Search for the cell housing the specified text and yield its [X, Y] center coordinate. 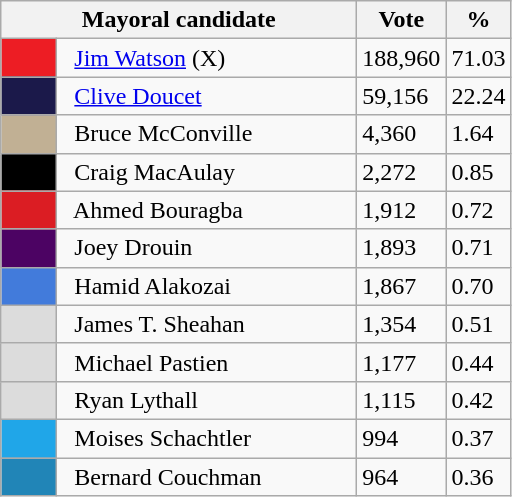
2,272 [402, 172]
964 [402, 477]
188,960 [402, 58]
0.71 [478, 248]
994 [402, 438]
Vote [402, 20]
0.36 [478, 477]
Clive Doucet [207, 96]
Michael Pastien [207, 362]
0.44 [478, 362]
Mayoral candidate [179, 20]
1.64 [478, 134]
0.70 [478, 286]
0.37 [478, 438]
Bernard Couchman [207, 477]
Moises Schachtler [207, 438]
% [478, 20]
Joey Drouin [207, 248]
Bruce McConville [207, 134]
59,156 [402, 96]
1,177 [402, 362]
Ryan Lythall [207, 400]
0.85 [478, 172]
Hamid Alakozai [207, 286]
22.24 [478, 96]
1,115 [402, 400]
1,912 [402, 210]
0.42 [478, 400]
4,360 [402, 134]
Craig MacAulay [207, 172]
71.03 [478, 58]
1,893 [402, 248]
James T. Sheahan [207, 324]
1,867 [402, 286]
0.72 [478, 210]
1,354 [402, 324]
0.51 [478, 324]
Ahmed Bouragba [207, 210]
Jim Watson (X) [207, 58]
